Pinpoint the cell where the given text exists, returning its [X, Y] midpoint coordinate. 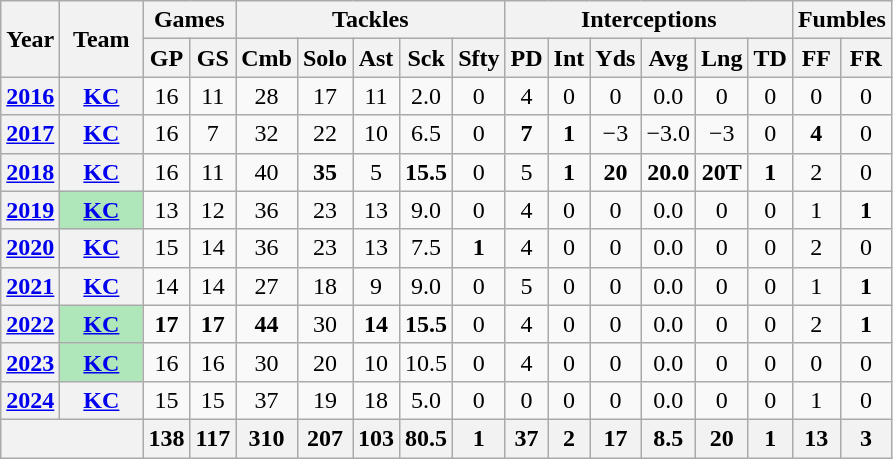
5.0 [426, 400]
Cmb [267, 58]
Fumbles [842, 20]
2016 [30, 96]
Lng [722, 58]
PD [526, 58]
2022 [30, 324]
8.5 [668, 438]
2018 [30, 172]
2023 [30, 362]
GS [213, 58]
Interceptions [648, 20]
44 [267, 324]
80.5 [426, 438]
310 [267, 438]
40 [267, 172]
12 [213, 210]
2019 [30, 210]
3 [866, 438]
9 [376, 286]
117 [213, 438]
207 [324, 438]
Yds [616, 58]
19 [324, 400]
2024 [30, 400]
103 [376, 438]
7.5 [426, 248]
FR [866, 58]
138 [166, 438]
Sck [426, 58]
FF [816, 58]
Tackles [370, 20]
6.5 [426, 134]
20.0 [668, 172]
Solo [324, 58]
28 [267, 96]
Ast [376, 58]
Avg [668, 58]
TD [770, 58]
Games [190, 20]
22 [324, 134]
Team [102, 39]
2.0 [426, 96]
10.5 [426, 362]
27 [267, 286]
32 [267, 134]
Sfty [479, 58]
35 [324, 172]
GP [166, 58]
Year [30, 39]
2017 [30, 134]
−3.0 [668, 134]
20T [722, 172]
Int [569, 58]
2020 [30, 248]
2021 [30, 286]
